Determine the [x, y] coordinate at the center of the cell enclosing the given text.  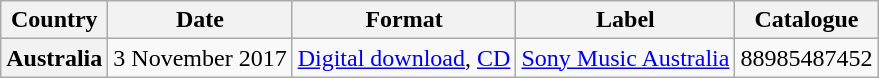
88985487452 [806, 58]
Digital download, CD [404, 58]
Catalogue [806, 20]
Label [626, 20]
Country [54, 20]
Format [404, 20]
Date [200, 20]
Australia [54, 58]
3 November 2017 [200, 58]
Sony Music Australia [626, 58]
